Search for the cell housing the specified text and yield its (x, y) center coordinate. 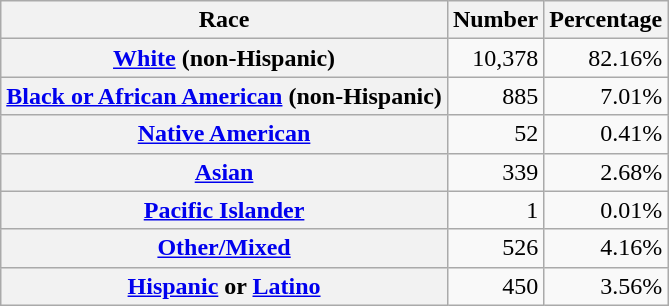
10,378 (495, 58)
White (non-Hispanic) (224, 58)
526 (495, 248)
4.16% (606, 248)
Percentage (606, 20)
2.68% (606, 172)
0.41% (606, 134)
82.16% (606, 58)
Native American (224, 134)
Pacific Islander (224, 210)
Hispanic or Latino (224, 286)
0.01% (606, 210)
339 (495, 172)
1 (495, 210)
Black or African American (non-Hispanic) (224, 96)
3.56% (606, 286)
Asian (224, 172)
Race (224, 20)
Number (495, 20)
450 (495, 286)
7.01% (606, 96)
Other/Mixed (224, 248)
885 (495, 96)
52 (495, 134)
